Search for the cell housing the specified text and yield its (x, y) center coordinate. 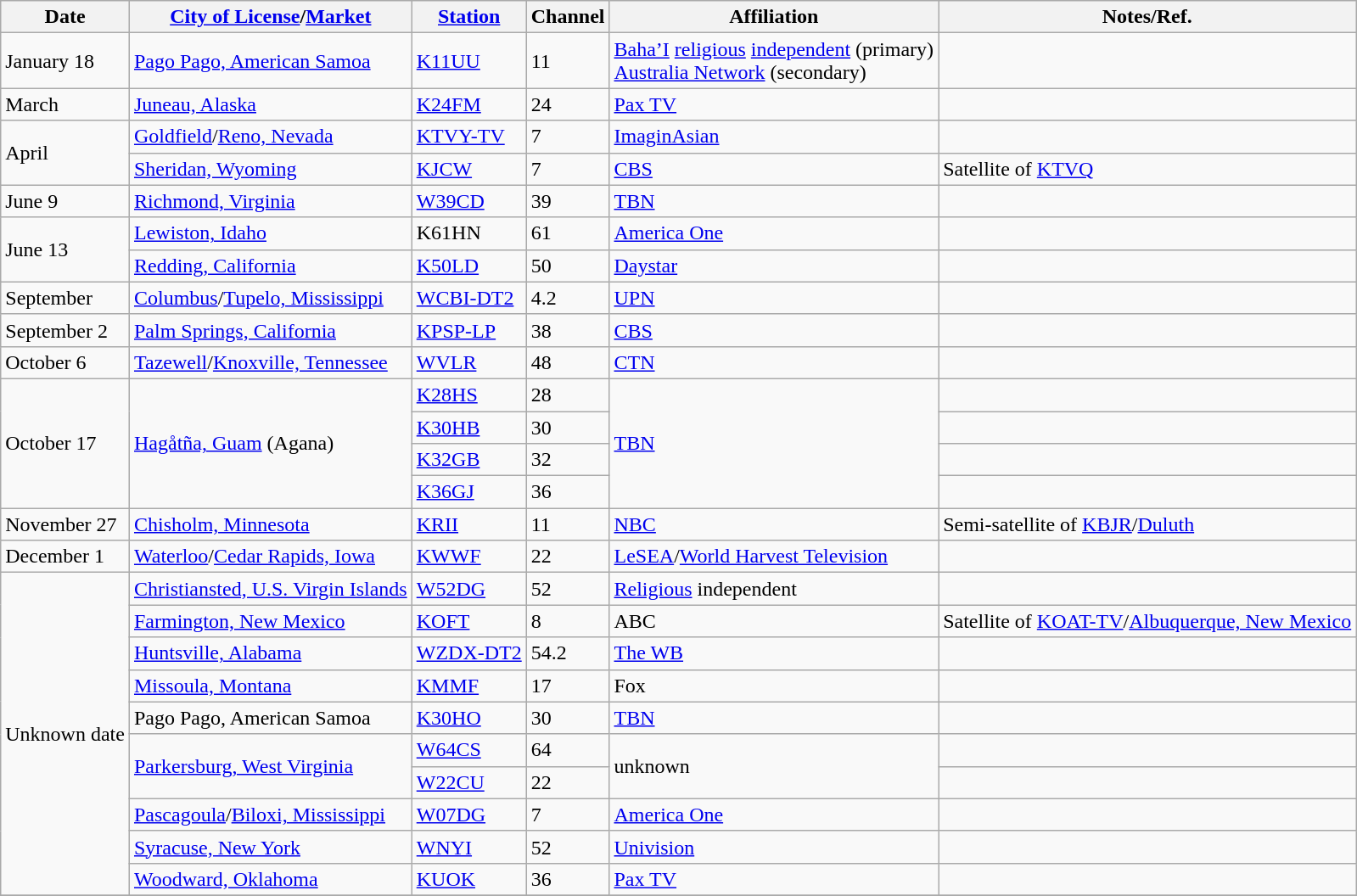
54.2 (568, 653)
Semi-satellite of KBJR/Duluth (1147, 524)
W64CS (468, 750)
Waterloo/Cedar Rapids, Iowa (270, 557)
September (65, 298)
W52DG (468, 589)
KRII (468, 524)
24 (568, 104)
Tazewell/Knoxville, Tennessee (270, 362)
WNYI (468, 847)
Woodward, Oklahoma (270, 879)
Christiansted, U.S. Virgin Islands (270, 589)
November 27 (65, 524)
KMMF (468, 686)
28 (568, 395)
April (65, 153)
KTVY-TV (468, 137)
Daystar (774, 266)
K11UU (468, 61)
June 9 (65, 201)
LeSEA/World Harvest Television (774, 557)
WZDX-DT2 (468, 653)
KWWF (468, 557)
K30HO (468, 718)
32 (568, 460)
50 (568, 266)
K24FM (468, 104)
October 17 (65, 443)
Satellite of KTVQ (1147, 169)
61 (568, 233)
March (65, 104)
Affiliation (774, 17)
KUOK (468, 879)
KJCW (468, 169)
64 (568, 750)
38 (568, 330)
Palm Springs, California (270, 330)
Juneau, Alaska (270, 104)
Station (468, 17)
City of License/Market (270, 17)
Pascagoula/Biloxi, Mississippi (270, 815)
Univision (774, 847)
Huntsville, Alabama (270, 653)
UPN (774, 298)
ABC (774, 621)
Redding, California (270, 266)
KPSP-LP (468, 330)
W22CU (468, 782)
W39CD (468, 201)
Satellite of KOAT-TV/Albuquerque, New Mexico (1147, 621)
Farmington, New Mexico (270, 621)
8 (568, 621)
K32GB (468, 460)
WVLR (468, 362)
Sheridan, Wyoming (270, 169)
WCBI-DT2 (468, 298)
Religious independent (774, 589)
September 2 (65, 330)
Parkersburg, West Virginia (270, 766)
K36GJ (468, 492)
K61HN (468, 233)
Fox (774, 686)
Date (65, 17)
Notes/Ref. (1147, 17)
unknown (774, 766)
The WB (774, 653)
Channel (568, 17)
Richmond, Virginia (270, 201)
Columbus/Tupelo, Mississippi (270, 298)
ImaginAsian (774, 137)
NBC (774, 524)
Chisholm, Minnesota (270, 524)
W07DG (468, 815)
Goldfield/Reno, Nevada (270, 137)
Lewiston, Idaho (270, 233)
December 1 (65, 557)
K50LD (468, 266)
K28HS (468, 395)
39 (568, 201)
48 (568, 362)
Missoula, Montana (270, 686)
Syracuse, New York (270, 847)
K30HB (468, 427)
Hagåtña, Guam (Agana) (270, 443)
January 18 (65, 61)
June 13 (65, 249)
4.2 (568, 298)
CTN (774, 362)
Baha’I religious independent (primary) Australia Network (secondary) (774, 61)
KOFT (468, 621)
October 6 (65, 362)
17 (568, 686)
Unknown date (65, 735)
